Capture the cell that displays the provided text and extract its (x, y) central coordinate. 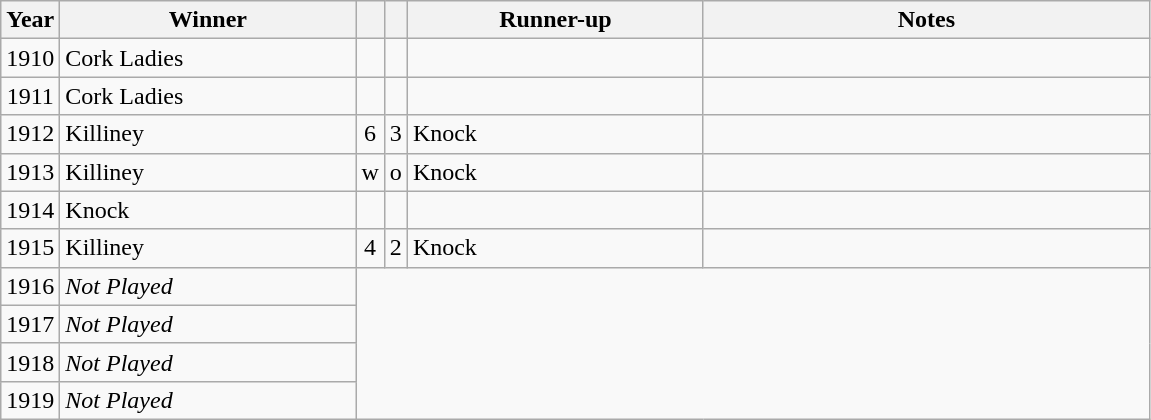
1919 (30, 400)
3 (396, 134)
w (370, 172)
1913 (30, 172)
1915 (30, 248)
1910 (30, 58)
Winner (208, 20)
1916 (30, 286)
6 (370, 134)
1917 (30, 324)
Runner-up (555, 20)
4 (370, 248)
1914 (30, 210)
2 (396, 248)
1911 (30, 96)
Year (30, 20)
o (396, 172)
1912 (30, 134)
Notes (926, 20)
1918 (30, 362)
